Locate the cell with the specified text and output its (X, Y) center coordinate. 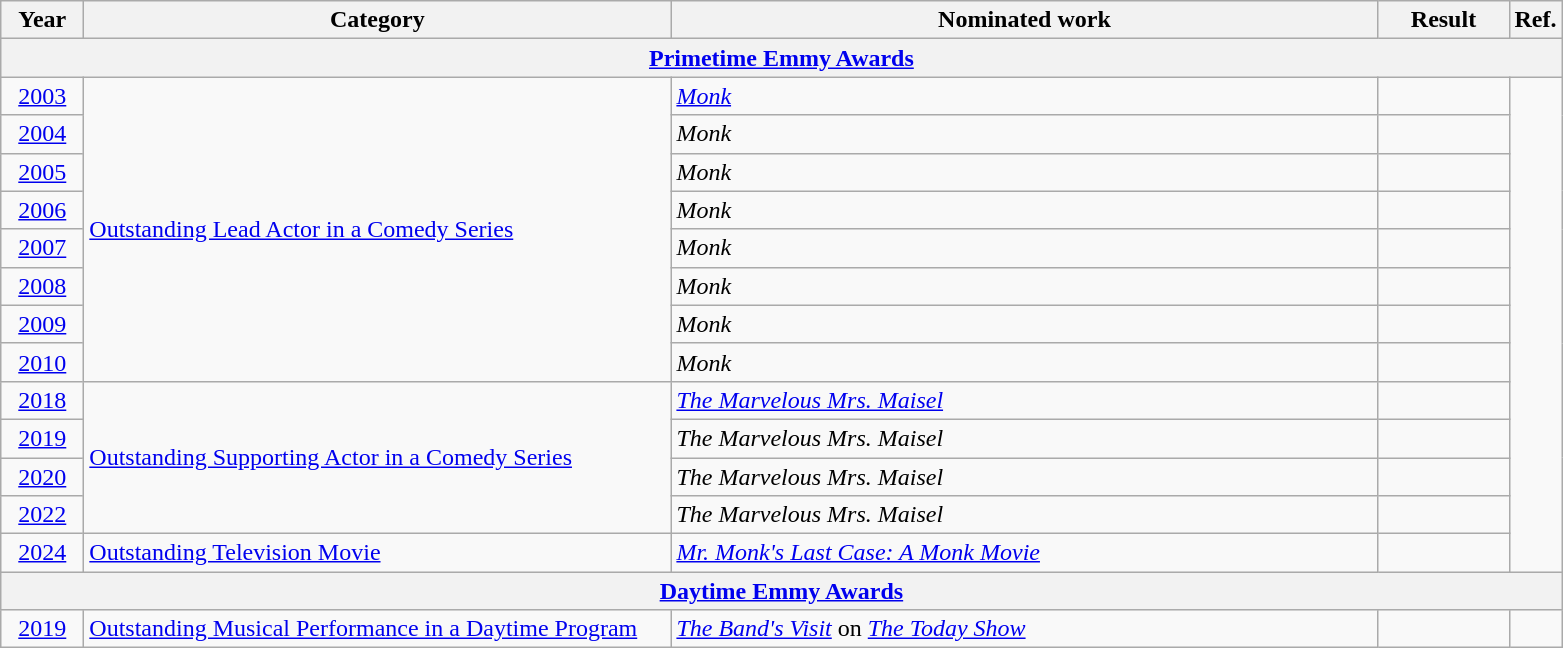
2020 (42, 477)
Result (1444, 20)
Outstanding Television Movie (378, 553)
Category (378, 20)
2018 (42, 400)
2004 (42, 134)
2008 (42, 286)
2022 (42, 515)
Primetime Emmy Awards (782, 58)
Ref. (1536, 20)
The Band's Visit on The Today Show (1024, 629)
Outstanding Musical Performance in a Daytime Program (378, 629)
Year (42, 20)
Nominated work (1024, 20)
2007 (42, 248)
Outstanding Supporting Actor in a Comedy Series (378, 457)
2005 (42, 172)
Outstanding Lead Actor in a Comedy Series (378, 229)
2003 (42, 96)
2009 (42, 324)
Daytime Emmy Awards (782, 591)
Mr. Monk's Last Case: A Monk Movie (1024, 553)
2024 (42, 553)
2006 (42, 210)
2010 (42, 362)
